Capture the cell that displays the provided text and extract its [X, Y] central coordinate. 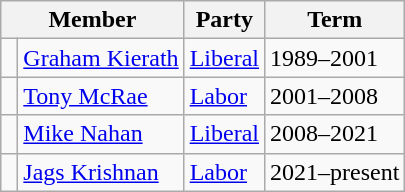
Mike Nahan [101, 134]
2008–2021 [335, 134]
1989–2001 [335, 58]
Term [335, 20]
Member [92, 20]
2021–present [335, 172]
Tony McRae [101, 96]
2001–2008 [335, 96]
Jags Krishnan [101, 172]
Graham Kierath [101, 58]
Party [224, 20]
